Extract the (x, y) coordinate from the center of the cell holding the provided text.  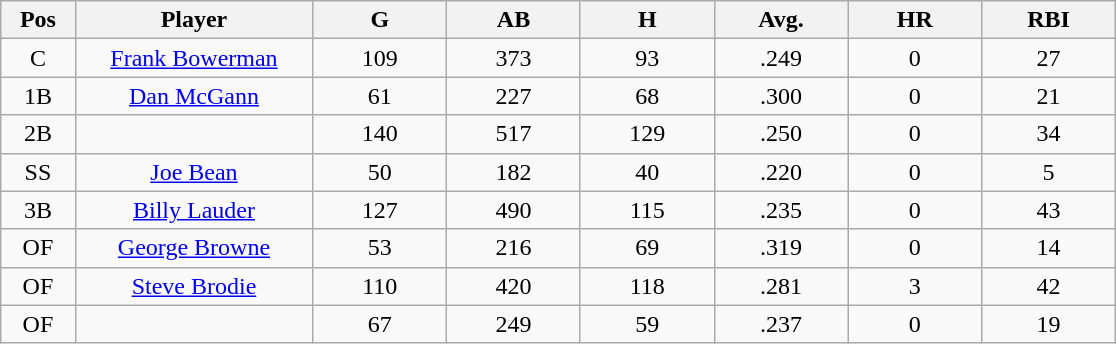
373 (514, 58)
490 (514, 210)
Player (194, 20)
SS (38, 172)
.300 (781, 96)
Billy Lauder (194, 210)
.235 (781, 210)
Frank Bowerman (194, 58)
118 (647, 286)
27 (1049, 58)
3 (915, 286)
.250 (781, 134)
61 (380, 96)
59 (647, 324)
Joe Bean (194, 172)
AB (514, 20)
Dan McGann (194, 96)
182 (514, 172)
68 (647, 96)
53 (380, 248)
216 (514, 248)
50 (380, 172)
110 (380, 286)
40 (647, 172)
George Browne (194, 248)
93 (647, 58)
Steve Brodie (194, 286)
227 (514, 96)
3B (38, 210)
Avg. (781, 20)
Pos (38, 20)
249 (514, 324)
34 (1049, 134)
1B (38, 96)
69 (647, 248)
G (380, 20)
.319 (781, 248)
42 (1049, 286)
420 (514, 286)
43 (1049, 210)
.281 (781, 286)
109 (380, 58)
.220 (781, 172)
HR (915, 20)
14 (1049, 248)
67 (380, 324)
.237 (781, 324)
H (647, 20)
115 (647, 210)
RBI (1049, 20)
C (38, 58)
2B (38, 134)
127 (380, 210)
129 (647, 134)
5 (1049, 172)
21 (1049, 96)
140 (380, 134)
.249 (781, 58)
19 (1049, 324)
517 (514, 134)
